Identify which cell holds the provided text, then report its [x, y] central coordinate. 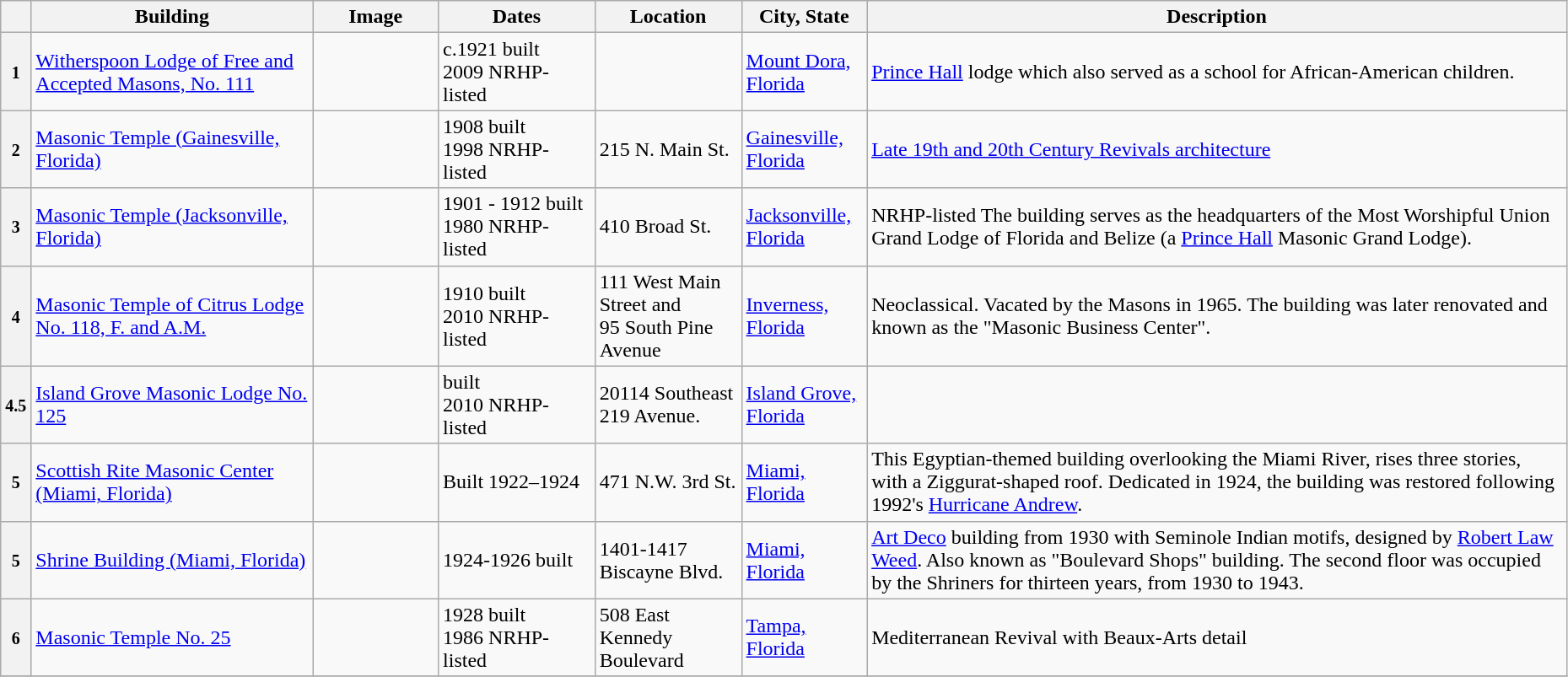
Jacksonville, Florida [805, 227]
Scottish Rite Masonic Center (Miami, Florida) [172, 482]
111 West Main Street and95 South Pine Avenue [668, 315]
Mediterranean Revival with Beaux-Arts detail [1217, 637]
1924-1926 built [517, 560]
Dates [517, 17]
Mount Dora, Florida [805, 72]
508 East Kennedy Boulevard [668, 637]
471 N.W. 3rd St. [668, 482]
4 [16, 315]
Description [1217, 17]
Island Grove, Florida [805, 405]
410 Broad St. [668, 227]
Prince Hall lodge which also served as a school for African-American children. [1217, 72]
4.5 [16, 405]
Masonic Temple (Gainesville, Florida) [172, 149]
Island Grove Masonic Lodge No. 125 [172, 405]
2 [16, 149]
Image [376, 17]
1928 built1986 NRHP-listed [517, 637]
1901 - 1912 built1980 NRHP-listed [517, 227]
1 [16, 72]
Building [172, 17]
Witherspoon Lodge of Free and Accepted Masons, No. 111 [172, 72]
c.1921 built2009 NRHP-listed [517, 72]
6 [16, 637]
1908 built1998 NRHP-listed [517, 149]
Late 19th and 20th Century Revivals architecture [1217, 149]
Masonic Temple No. 25 [172, 637]
215 N. Main St. [668, 149]
City, State [805, 17]
Masonic Temple of Citrus Lodge No. 118, F. and A.M. [172, 315]
Built 1922–1924 [517, 482]
Inverness, Florida [805, 315]
1401-1417 Biscayne Blvd. [668, 560]
Tampa, Florida [805, 637]
Gainesville, Florida [805, 149]
3 [16, 227]
20114 Southeast 219 Avenue. [668, 405]
Neoclassical. Vacated by the Masons in 1965. The building was later renovated and known as the "Masonic Business Center". [1217, 315]
Masonic Temple (Jacksonville, Florida) [172, 227]
Shrine Building (Miami, Florida) [172, 560]
1910 built2010 NRHP-listed [517, 315]
Location [668, 17]
built2010 NRHP-listed [517, 405]
